Detect which cell encompasses the target text, then output its (X, Y) center coordinate. 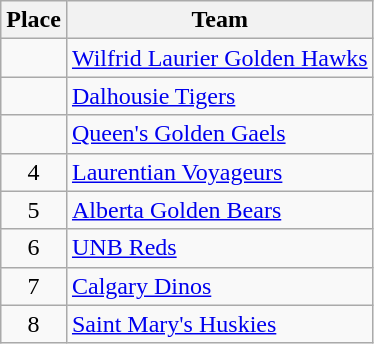
4 (34, 172)
Place (34, 20)
8 (34, 324)
Laurentian Voyageurs (220, 172)
Wilfrid Laurier Golden Hawks (220, 58)
5 (34, 210)
6 (34, 248)
Saint Mary's Huskies (220, 324)
Queen's Golden Gaels (220, 134)
Alberta Golden Bears (220, 210)
UNB Reds (220, 248)
Team (220, 20)
7 (34, 286)
Dalhousie Tigers (220, 96)
Calgary Dinos (220, 286)
